Return (X, Y) of the center of cell containing provided text 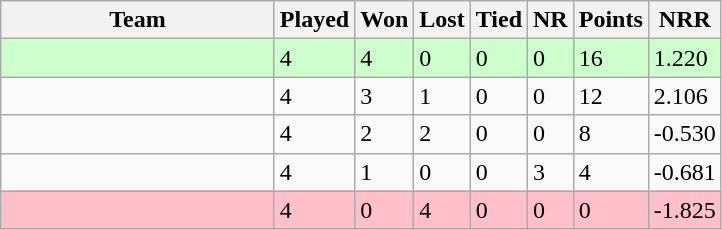
16 (610, 58)
12 (610, 96)
NRR (684, 20)
-0.681 (684, 172)
1.220 (684, 58)
-0.530 (684, 134)
8 (610, 134)
Played (314, 20)
Tied (498, 20)
Lost (442, 20)
Team (138, 20)
Points (610, 20)
NR (551, 20)
2.106 (684, 96)
Won (384, 20)
-1.825 (684, 210)
